Scan for the cell matching the given text and deliver its (X, Y) coordinate at center. 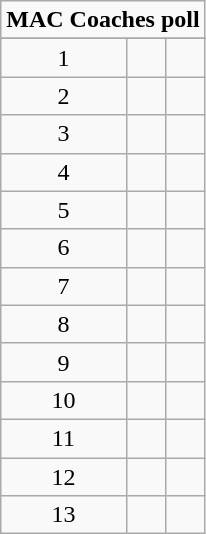
3 (64, 134)
11 (64, 438)
10 (64, 400)
1 (64, 58)
13 (64, 515)
12 (64, 477)
8 (64, 324)
5 (64, 210)
2 (64, 96)
7 (64, 286)
9 (64, 362)
6 (64, 248)
MAC Coaches poll (103, 20)
4 (64, 172)
